Return (x, y) of the center of cell containing provided text 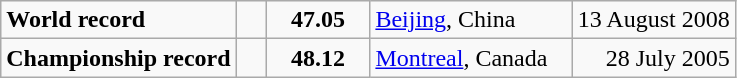
47.05 (318, 20)
48.12 (318, 58)
Montreal, Canada (471, 58)
World record (118, 20)
28 July 2005 (654, 58)
Championship record (118, 58)
13 August 2008 (654, 20)
Beijing, China (471, 20)
